For the text-containing cell, return its midpoint in (x, y) coordinate format. 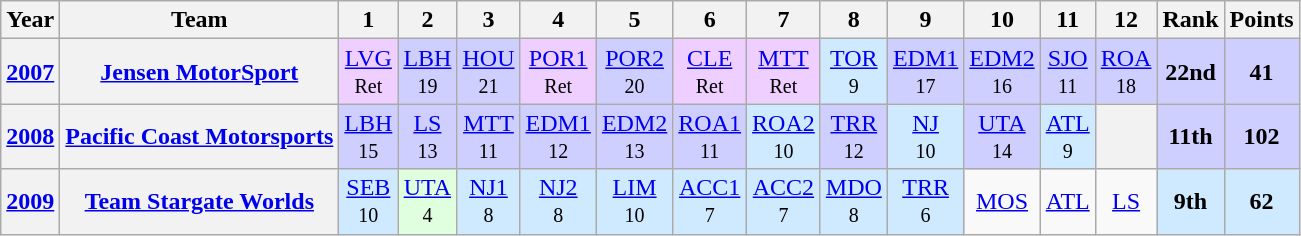
9th (1190, 202)
Jensen MotorSport (200, 72)
MOS (1002, 202)
8 (854, 20)
POR1Ret (558, 72)
4 (558, 20)
UTA14 (1002, 136)
LIM10 (634, 202)
TRR12 (854, 136)
3 (488, 20)
Team (200, 20)
ROA111 (710, 136)
TOR9 (854, 72)
EDM213 (634, 136)
LS13 (428, 136)
Pacific Coast Motorsports (200, 136)
LBH15 (368, 136)
LVGRet (368, 72)
LS (1126, 202)
SJO11 (1068, 72)
NJ18 (488, 202)
ATL (1068, 202)
Team Stargate Worlds (200, 202)
7 (784, 20)
LBH19 (428, 72)
NJ28 (558, 202)
MTT11 (488, 136)
2007 (30, 72)
MTTRet (784, 72)
9 (925, 20)
ACC27 (784, 202)
Rank (1190, 20)
62 (1262, 202)
22nd (1190, 72)
2 (428, 20)
ATL9 (1068, 136)
41 (1262, 72)
POR220 (634, 72)
MDO8 (854, 202)
SEB10 (368, 202)
Points (1262, 20)
12 (1126, 20)
11th (1190, 136)
11 (1068, 20)
CLERet (710, 72)
UTA4 (428, 202)
2008 (30, 136)
ACC17 (710, 202)
6 (710, 20)
ROA210 (784, 136)
ROA18 (1126, 72)
102 (1262, 136)
2009 (30, 202)
Year (30, 20)
10 (1002, 20)
HOU21 (488, 72)
EDM216 (1002, 72)
TRR6 (925, 202)
EDM117 (925, 72)
1 (368, 20)
5 (634, 20)
EDM112 (558, 136)
NJ10 (925, 136)
